Find where the given text appears and provide that cell's center as [X, Y] coordinate. 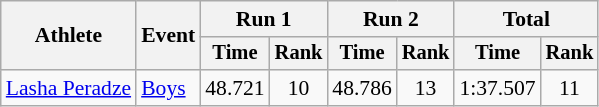
Run 2 [390, 19]
48.721 [234, 88]
13 [426, 88]
Event [168, 36]
Run 1 [264, 19]
11 [570, 88]
Lasha Peradze [68, 88]
10 [299, 88]
48.786 [362, 88]
Boys [168, 88]
Total [526, 19]
Athlete [68, 36]
1:37.507 [497, 88]
